Pinpoint the cell where the given text exists, returning its [X, Y] midpoint coordinate. 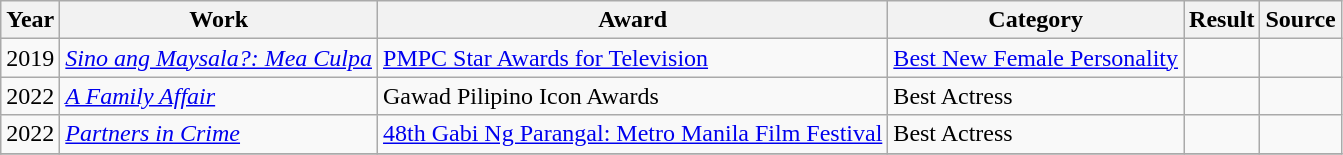
Gawad Pilipino Icon Awards [633, 96]
Category [1036, 20]
Award [633, 20]
Work [219, 20]
Partners in Crime [219, 134]
A Family Affair [219, 96]
2019 [30, 58]
Sino ang Maysala?: Mea Culpa [219, 58]
48th Gabi Ng Parangal: Metro Manila Film Festival [633, 134]
PMPC Star Awards for Television [633, 58]
Result [1222, 20]
Year [30, 20]
Best New Female Personality [1036, 58]
Source [1300, 20]
